Determine the (x, y) coordinate at the center of the cell enclosing the given text.  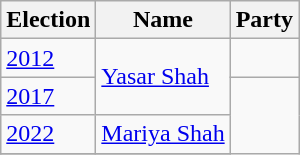
Election (48, 20)
2017 (48, 96)
2012 (48, 58)
Name (163, 20)
2022 (48, 134)
Mariya Shah (163, 134)
Yasar Shah (163, 77)
Party (264, 20)
